Output the [X, Y] coordinate of the center of the cell containing the given text.  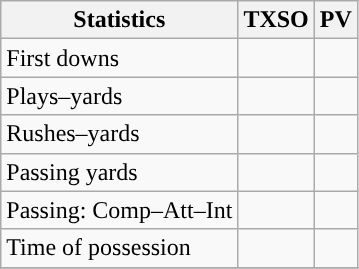
Passing yards [120, 172]
Rushes–yards [120, 134]
Time of possession [120, 248]
PV [336, 20]
TXSO [276, 20]
Passing: Comp–Att–Int [120, 210]
Plays–yards [120, 96]
Statistics [120, 20]
First downs [120, 58]
